Determine the [x, y] coordinate at the center of the cell enclosing the given text.  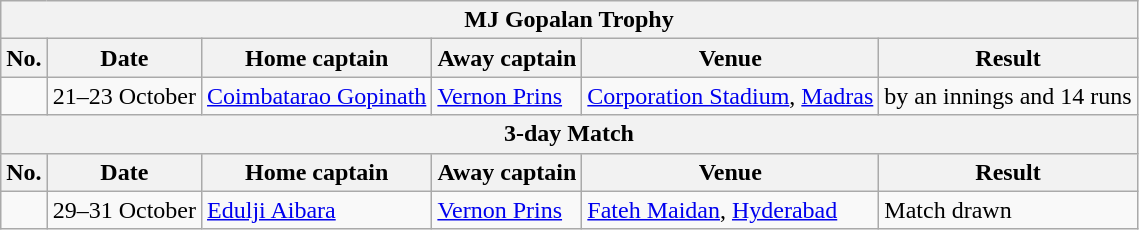
Fateh Maidan, Hyderabad [730, 210]
Match drawn [1008, 210]
MJ Gopalan Trophy [569, 20]
3-day Match [569, 134]
Edulji Aibara [317, 210]
by an innings and 14 runs [1008, 96]
Coimbatarao Gopinath [317, 96]
29–31 October [124, 210]
Corporation Stadium, Madras [730, 96]
21–23 October [124, 96]
